Provide the (X, Y) coordinate of the cell's center where the given text is located.  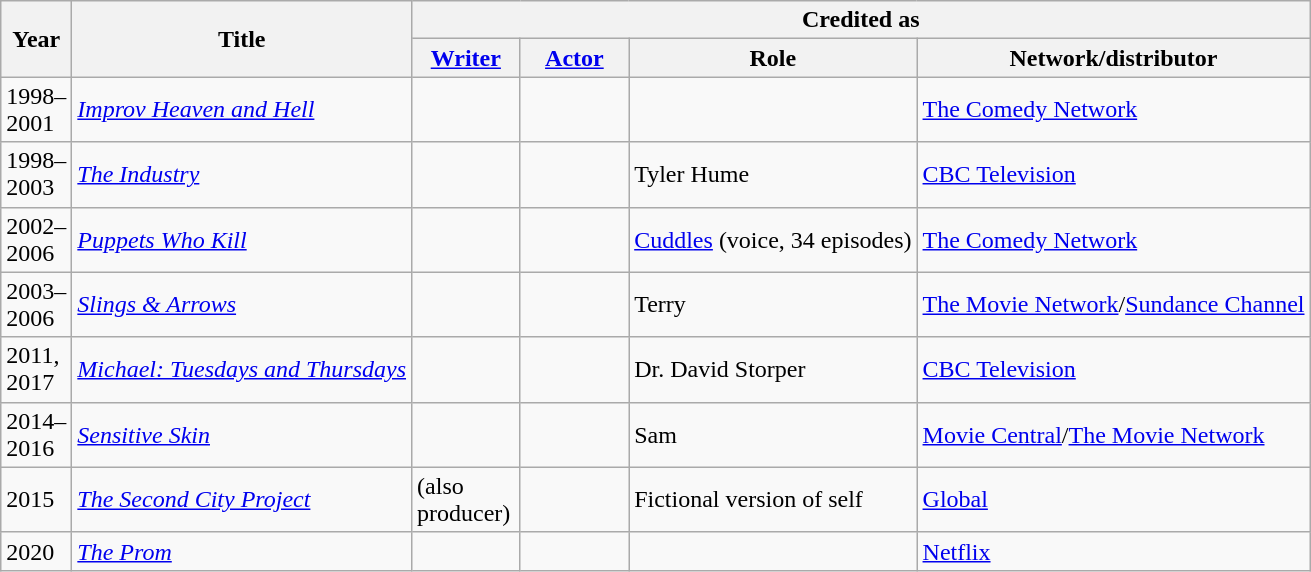
Michael: Tuesdays and Thursdays (242, 370)
Puppets Who Kill (242, 240)
Network/distributor (1114, 58)
The Prom (242, 551)
(also producer) (466, 500)
Sam (773, 434)
2002–2006 (36, 240)
2020 (36, 551)
Year (36, 39)
Slings & Arrows (242, 304)
Dr. David Storper (773, 370)
Terry (773, 304)
Movie Central/The Movie Network (1114, 434)
Role (773, 58)
Title (242, 39)
Fictional version of self (773, 500)
1998–2003 (36, 174)
1998–2001 (36, 110)
The Industry (242, 174)
Tyler Hume (773, 174)
Credited as (861, 20)
2003–2006 (36, 304)
Netflix (1114, 551)
Actor (574, 58)
Sensitive Skin (242, 434)
2011, 2017 (36, 370)
Improv Heaven and Hell (242, 110)
The Second City Project (242, 500)
Global (1114, 500)
Writer (466, 58)
2014–2016 (36, 434)
The Movie Network/Sundance Channel (1114, 304)
2015 (36, 500)
Cuddles (voice, 34 episodes) (773, 240)
